Return (X, Y) of the center of cell containing provided text 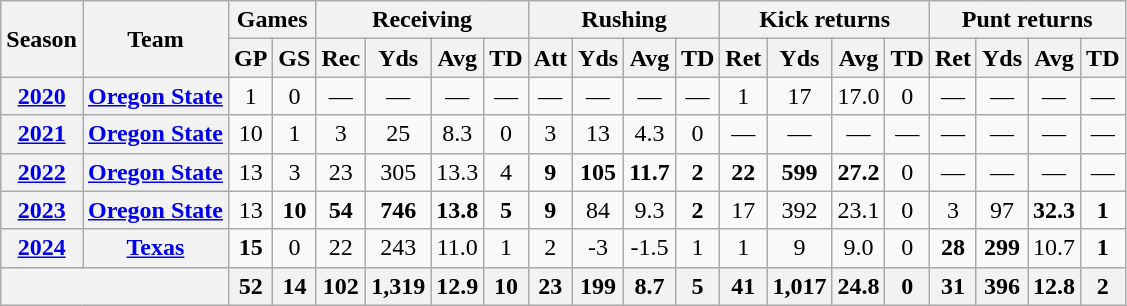
27.2 (858, 172)
305 (398, 172)
243 (398, 248)
23.1 (858, 210)
2023 (42, 210)
12.9 (458, 286)
31 (952, 286)
8.7 (650, 286)
97 (1002, 210)
299 (1002, 248)
Att (550, 58)
1,017 (800, 286)
54 (341, 210)
52 (250, 286)
1,319 (398, 286)
Rec (341, 58)
746 (398, 210)
-3 (598, 248)
Team (155, 39)
9.3 (650, 210)
12.8 (1054, 286)
Kick returns (825, 20)
102 (341, 286)
4 (506, 172)
396 (1002, 286)
199 (598, 286)
9.0 (858, 248)
105 (598, 172)
8.3 (458, 134)
Texas (155, 248)
14 (294, 286)
32.3 (1054, 210)
-1.5 (650, 248)
GS (294, 58)
Season (42, 39)
4.3 (650, 134)
2024 (42, 248)
Punt returns (1027, 20)
41 (744, 286)
Rushing (624, 20)
2021 (42, 134)
392 (800, 210)
25 (398, 134)
2020 (42, 96)
17.0 (858, 96)
15 (250, 248)
13.8 (458, 210)
GP (250, 58)
2022 (42, 172)
28 (952, 248)
13.3 (458, 172)
599 (800, 172)
Games (272, 20)
84 (598, 210)
11.7 (650, 172)
24.8 (858, 286)
Receiving (422, 20)
10.7 (1054, 248)
11.0 (458, 248)
